Extract the (x, y) coordinate from the center of the cell holding the provided text.  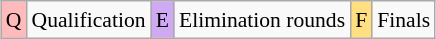
Elimination rounds (262, 20)
Finals (404, 20)
Qualification (89, 20)
F (361, 20)
E (162, 20)
Q (14, 20)
